Provide the (x, y) coordinate of the cell's center where the given text is located.  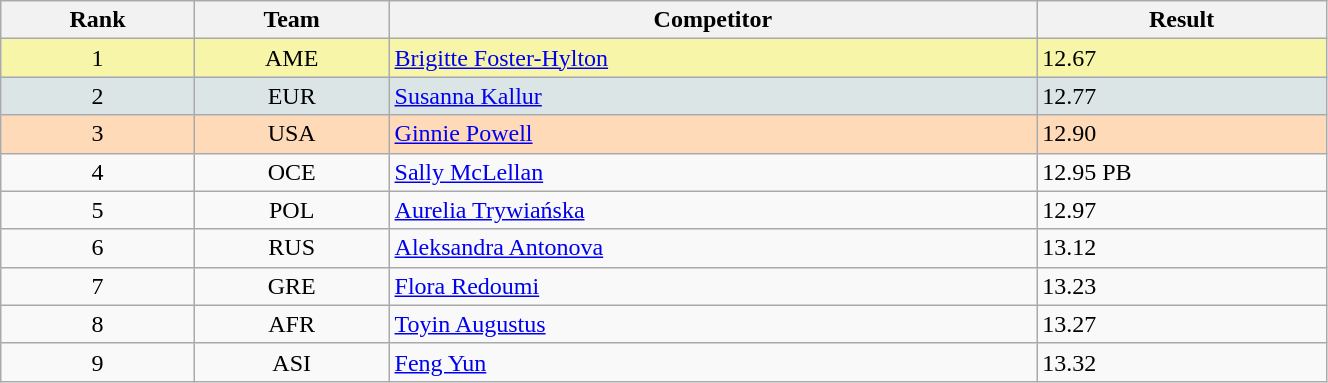
Brigitte Foster-Hylton (713, 58)
13.23 (1182, 286)
OCE (292, 172)
Result (1182, 20)
RUS (292, 248)
Rank (98, 20)
12.97 (1182, 210)
13.12 (1182, 248)
8 (98, 324)
AFR (292, 324)
12.67 (1182, 58)
ASI (292, 362)
12.90 (1182, 134)
AME (292, 58)
13.27 (1182, 324)
1 (98, 58)
Susanna Kallur (713, 96)
Ginnie Powell (713, 134)
Competitor (713, 20)
Team (292, 20)
USA (292, 134)
3 (98, 134)
5 (98, 210)
12.77 (1182, 96)
Aleksandra Antonova (713, 248)
EUR (292, 96)
GRE (292, 286)
12.95 PB (1182, 172)
4 (98, 172)
13.32 (1182, 362)
6 (98, 248)
7 (98, 286)
Toyin Augustus (713, 324)
2 (98, 96)
9 (98, 362)
Flora Redoumi (713, 286)
POL (292, 210)
Aurelia Trywiańska (713, 210)
Sally McLellan (713, 172)
Feng Yun (713, 362)
